Pinpoint the cell where the given text exists, returning its [X, Y] midpoint coordinate. 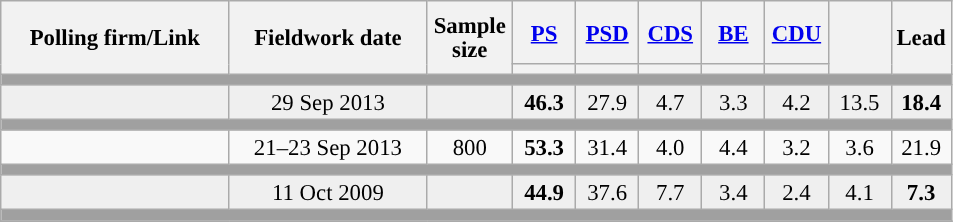
3.6 [860, 148]
18.4 [921, 102]
3.3 [734, 102]
4.1 [860, 194]
4.7 [670, 102]
PSD [608, 32]
21.9 [921, 148]
Fieldwork date [328, 38]
13.5 [860, 102]
21–23 Sep 2013 [328, 148]
3.4 [734, 194]
7.3 [921, 194]
4.0 [670, 148]
37.6 [608, 194]
7.7 [670, 194]
3.2 [796, 148]
CDS [670, 32]
31.4 [608, 148]
53.3 [544, 148]
44.9 [544, 194]
CDU [796, 32]
27.9 [608, 102]
29 Sep 2013 [328, 102]
Polling firm/Link [115, 38]
46.3 [544, 102]
4.2 [796, 102]
2.4 [796, 194]
800 [470, 148]
11 Oct 2009 [328, 194]
Lead [921, 38]
Sample size [470, 38]
BE [734, 32]
4.4 [734, 148]
PS [544, 32]
